For the text-containing cell, return its midpoint in (X, Y) coordinate format. 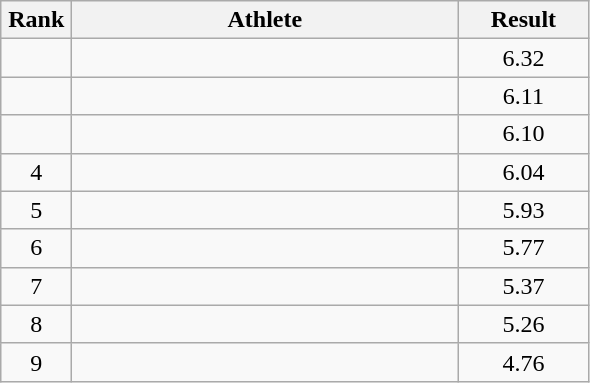
Athlete (265, 20)
6 (36, 248)
4.76 (524, 362)
6.32 (524, 58)
5 (36, 210)
6.10 (524, 134)
5.26 (524, 324)
5.77 (524, 248)
Rank (36, 20)
6.11 (524, 96)
9 (36, 362)
8 (36, 324)
Result (524, 20)
5.93 (524, 210)
6.04 (524, 172)
7 (36, 286)
5.37 (524, 286)
4 (36, 172)
